For the text-containing cell, return its midpoint in (X, Y) coordinate format. 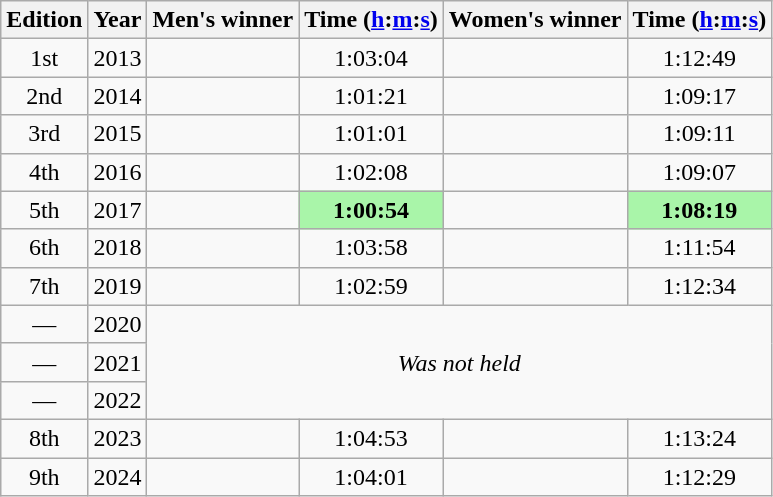
1:04:01 (372, 477)
2016 (118, 172)
1:01:01 (372, 134)
8th (44, 438)
2023 (118, 438)
2019 (118, 286)
Year (118, 20)
2024 (118, 477)
2014 (118, 96)
2015 (118, 134)
1:09:17 (700, 96)
2013 (118, 58)
2nd (44, 96)
1:12:29 (700, 477)
1:09:07 (700, 172)
1:12:49 (700, 58)
1:09:11 (700, 134)
Was not held (460, 362)
1:01:21 (372, 96)
1:11:54 (700, 248)
Edition (44, 20)
4th (44, 172)
1:12:34 (700, 286)
2021 (118, 362)
3rd (44, 134)
2020 (118, 324)
9th (44, 477)
Women's winner (535, 20)
1:08:19 (700, 210)
6th (44, 248)
1:02:59 (372, 286)
1:02:08 (372, 172)
2022 (118, 400)
1st (44, 58)
1:03:04 (372, 58)
1:03:58 (372, 248)
1:04:53 (372, 438)
1:00:54 (372, 210)
7th (44, 286)
5th (44, 210)
Men's winner (223, 20)
2018 (118, 248)
1:13:24 (700, 438)
2017 (118, 210)
